Detect which cell encompasses the target text, then output its (x, y) center coordinate. 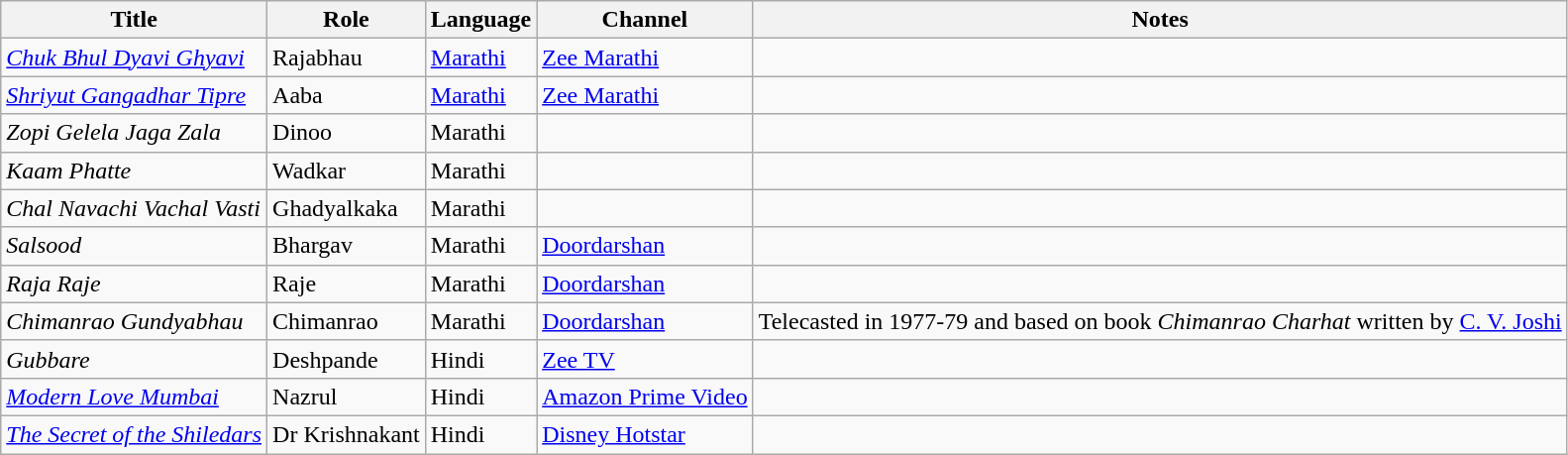
Chuk Bhul Dyavi Ghyavi (135, 57)
Salsood (135, 246)
Title (135, 20)
Amazon Prime Video (645, 397)
Disney Hotstar (645, 434)
Zee TV (645, 359)
Telecasted in 1977-79 and based on book Chimanrao Charhat written by C. V. Joshi (1160, 321)
Wadkar (347, 171)
Chimanrao Gundyabhau (135, 321)
Deshpande (347, 359)
Ghadyalkaka (347, 208)
Shriyut Gangadhar Tipre (135, 95)
Gubbare (135, 359)
Dinoo (347, 133)
Dr Krishnakant (347, 434)
Raja Raje (135, 284)
Nazrul (347, 397)
Chal Navachi Vachal Vasti (135, 208)
Chimanrao (347, 321)
Aaba (347, 95)
Bhargav (347, 246)
Role (347, 20)
Rajabhau (347, 57)
Kaam Phatte (135, 171)
Channel (645, 20)
Notes (1160, 20)
Language (480, 20)
Raje (347, 284)
The Secret of the Shiledars (135, 434)
Modern Love Mumbai (135, 397)
Zopi Gelela Jaga Zala (135, 133)
